From the cell containing the given text, extract its center point as [X, Y] coordinate. 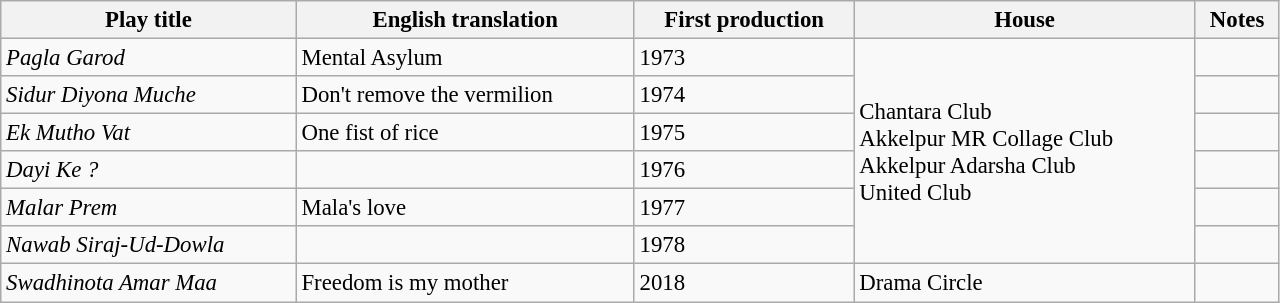
1977 [744, 208]
Chantara ClubAkkelpur MR Collage ClubAkkelpur Adarsha ClubUnited Club [1024, 152]
2018 [744, 283]
1978 [744, 245]
One fist of rice [465, 133]
Swadhinota Amar Maa [148, 283]
Freedom is my mother [465, 283]
1974 [744, 95]
Mental Asylum [465, 58]
English translation [465, 20]
Malar Prem [148, 208]
Nawab Siraj-Ud-Dowla [148, 245]
Play title [148, 20]
Drama Circle [1024, 283]
Sidur Diyona Muche [148, 95]
Pagla Garod [148, 58]
House [1024, 20]
Mala's love [465, 208]
Notes [1237, 20]
Don't remove the vermilion [465, 95]
1976 [744, 170]
Dayi Ke ? [148, 170]
1975 [744, 133]
1973 [744, 58]
Ek Mutho Vat [148, 133]
First production [744, 20]
